Pinpoint the cell where the given text exists, returning its (X, Y) midpoint coordinate. 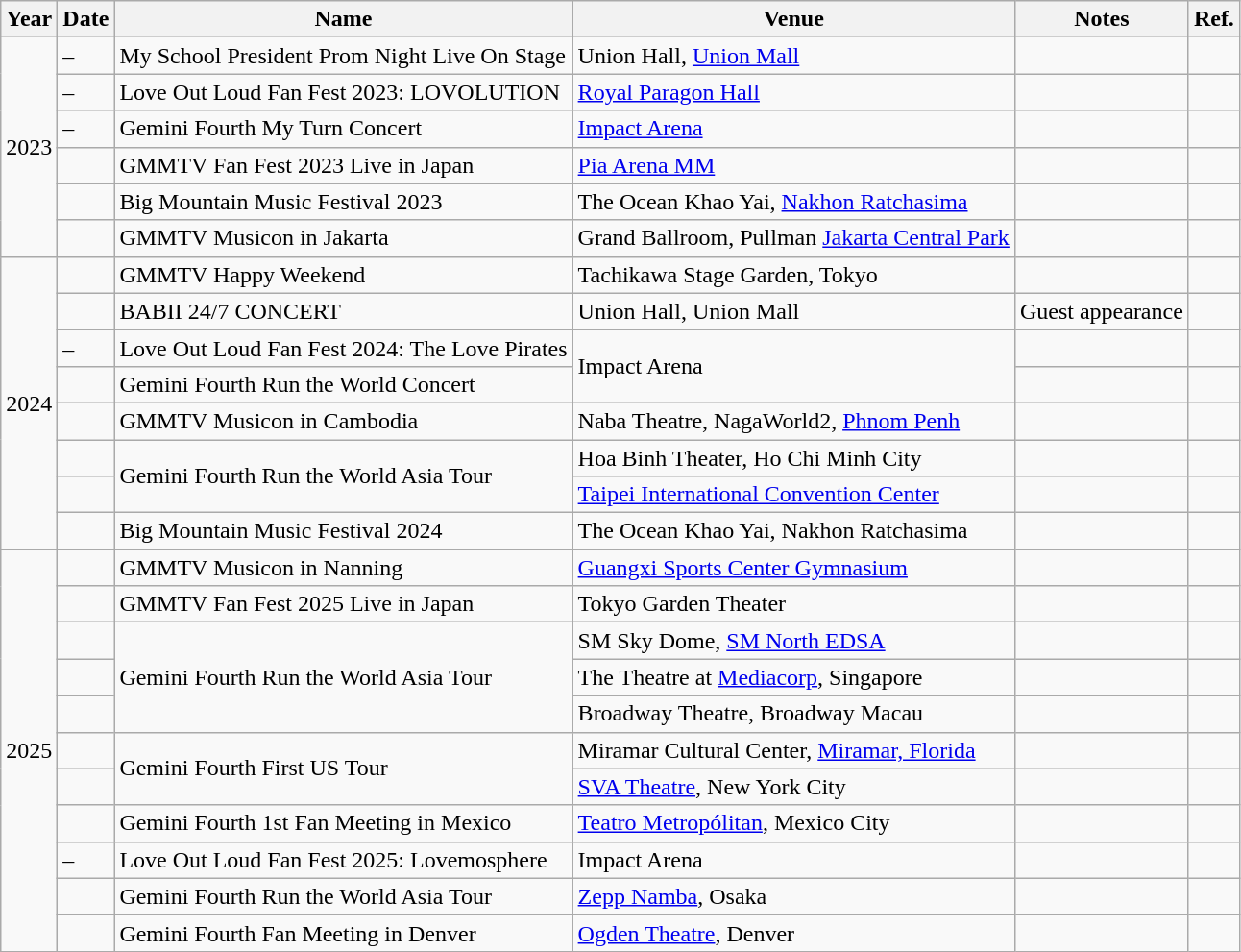
Date (86, 19)
SVA Theatre, New York City (793, 787)
Tokyo Garden Theater (793, 604)
Hoa Binh Theater, Ho Chi Minh City (793, 458)
GMMTV Musicon in Jakarta (344, 238)
SM Sky Dome, SM North EDSA (793, 641)
Pia Arena MM (793, 165)
Zepp Namba, Osaka (793, 896)
My School President Prom Night Live On Stage (344, 56)
Gemini Fourth My Turn Concert (344, 129)
GMMTV Fan Fest 2023 Live in Japan (344, 165)
2024 (29, 403)
The Theatre at Mediacorp, Singapore (793, 677)
GMMTV Musicon in Cambodia (344, 421)
Love Out Loud Fan Fest 2024: The Love Pirates (344, 348)
Gemini Fourth Fan Meeting in Denver (344, 933)
Taipei International Convention Center (793, 495)
2025 (29, 751)
Grand Ballroom, Pullman Jakarta Central Park (793, 238)
GMMTV Musicon in Nanning (344, 568)
BABII 24/7 CONCERT (344, 311)
Teatro Metropólitan, Mexico City (793, 823)
Ref. (1214, 19)
Miramar Cultural Center, Miramar, Florida (793, 750)
Naba Theatre, NagaWorld2, Phnom Penh (793, 421)
Gemini Fourth Run the World Concert (344, 384)
Broadway Theatre, Broadway Macau (793, 714)
Love Out Loud Fan Fest 2025: Lovemosphere (344, 860)
Tachikawa Stage Garden, Tokyo (793, 275)
Guest appearance (1101, 311)
GMMTV Fan Fest 2025 Live in Japan (344, 604)
2023 (29, 147)
Name (344, 19)
Love Out Loud Fan Fest 2023: LOVOLUTION (344, 92)
Gemini Fourth 1st Fan Meeting in Mexico (344, 823)
Guangxi Sports Center Gymnasium (793, 568)
Royal Paragon Hall (793, 92)
Venue (793, 19)
GMMTV Happy Weekend (344, 275)
Ogden Theatre, Denver (793, 933)
Notes (1101, 19)
Year (29, 19)
Big Mountain Music Festival 2023 (344, 202)
Gemini Fourth First US Tour (344, 769)
Big Mountain Music Festival 2024 (344, 531)
